Return the (X, Y) coordinate for the center point of the cell that contains the specified text.  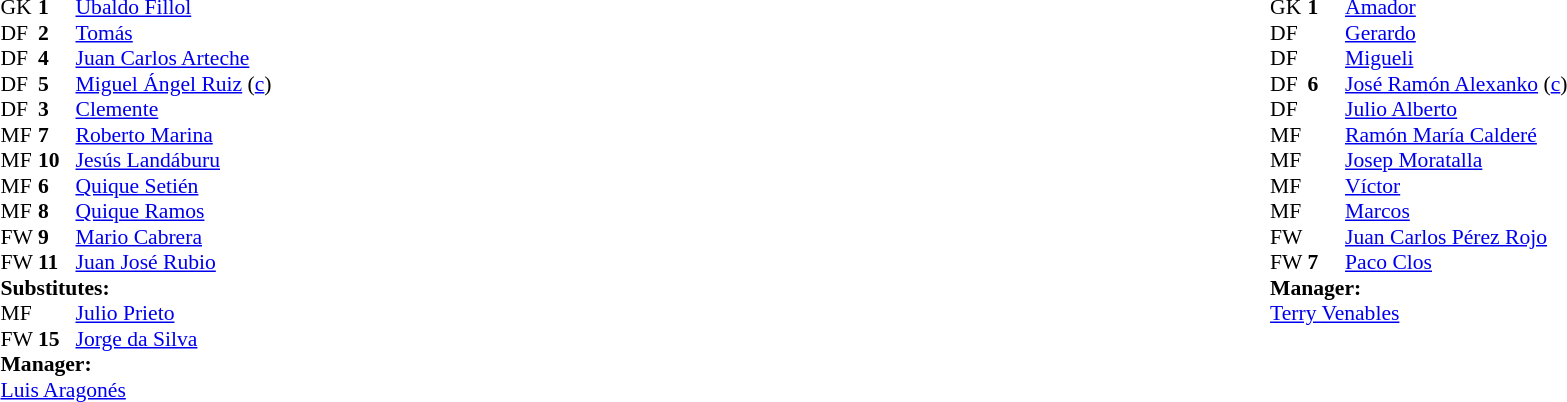
Miguel Ángel Ruiz (c) (174, 84)
Quique Setién (174, 186)
Marcos (1456, 211)
Paco Clos (1456, 263)
8 (57, 211)
Jorge da Silva (174, 339)
Terry Venables (1418, 313)
15 (57, 339)
Jesús Landáburu (174, 161)
Roberto Marina (174, 135)
Julio Alberto (1456, 109)
5 (57, 84)
4 (57, 59)
Juan Carlos Arteche (174, 59)
Víctor (1456, 186)
2 (57, 33)
Josep Moratalla (1456, 161)
Juan Carlos Pérez Rojo (1456, 237)
Substitutes: (136, 288)
11 (57, 263)
Tomás (174, 33)
Julio Prieto (174, 313)
José Ramón Alexanko (c) (1456, 84)
10 (57, 161)
Quique Ramos (174, 211)
9 (57, 237)
Migueli (1456, 59)
3 (57, 109)
Ramón María Calderé (1456, 135)
Clemente (174, 109)
Gerardo (1456, 33)
Mario Cabrera (174, 237)
Juan José Rubio (174, 263)
